Detect which cell encompasses the target text, then output its [X, Y] center coordinate. 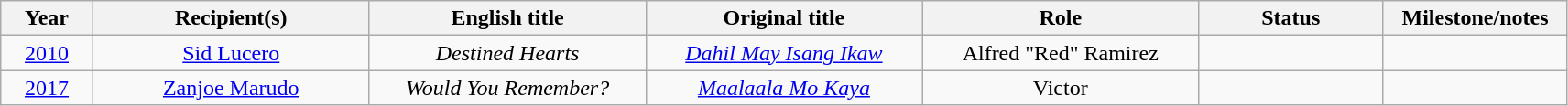
Destined Hearts [507, 53]
Would You Remember? [507, 88]
2010 [48, 53]
Role [1061, 18]
Year [48, 18]
Milestone/notes [1475, 18]
Alfred "Red" Ramirez [1061, 53]
Dahil May Isang Ikaw [784, 53]
Original title [784, 18]
Victor [1061, 88]
Sid Lucero [231, 53]
Recipient(s) [231, 18]
2017 [48, 88]
Status [1291, 18]
English title [507, 18]
Zanjoe Marudo [231, 88]
Maalaala Mo Kaya [784, 88]
